From the cell containing the given text, extract its center point as (x, y) coordinate. 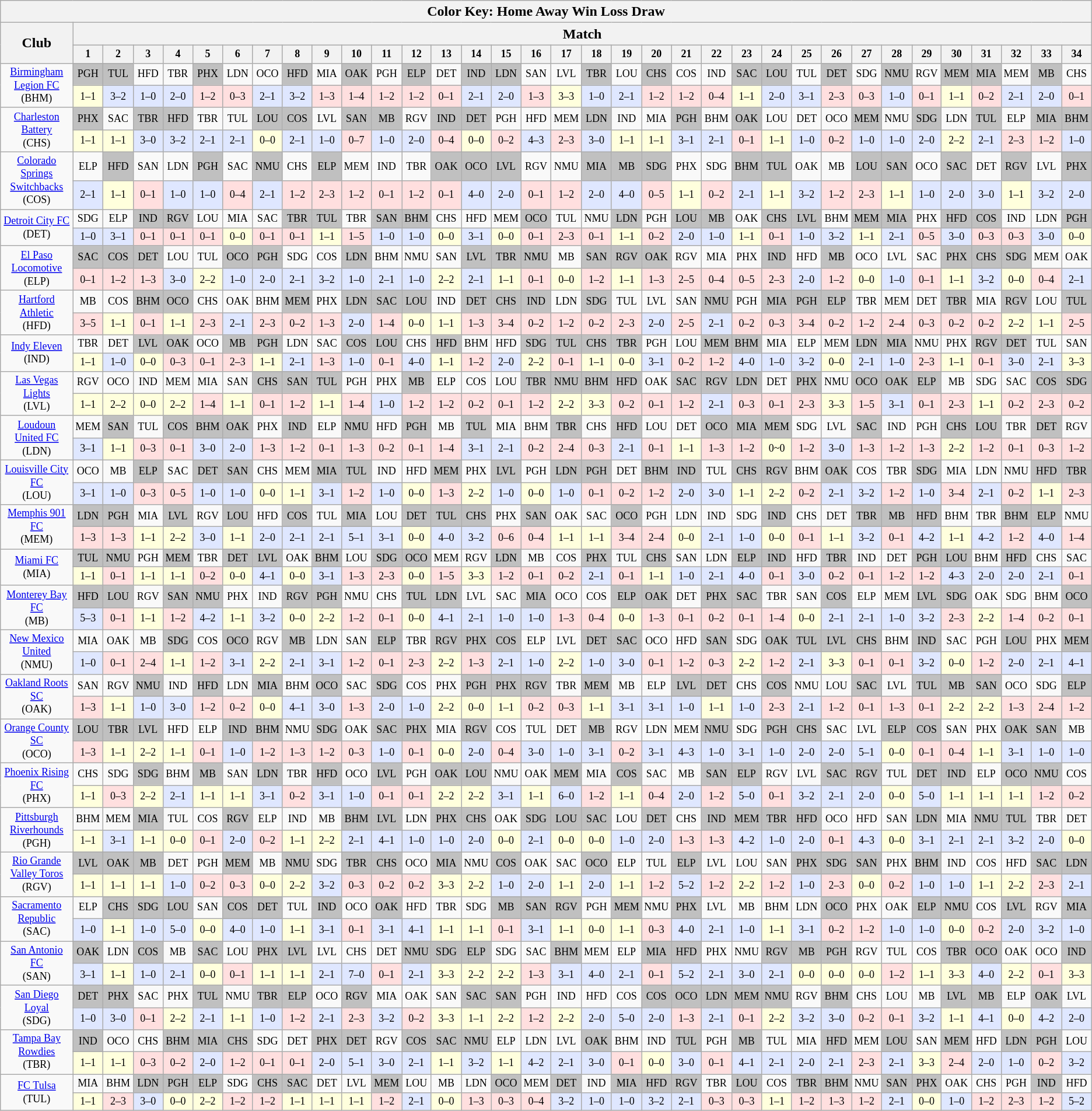
20 (657, 54)
Match (582, 34)
23 (747, 54)
Charleston Battery(CHS) (37, 130)
6–0 (566, 796)
Tampa Bay Rowdies(TBR) (37, 1052)
19 (626, 54)
28 (897, 54)
24 (777, 54)
0–6 (506, 538)
34 (1077, 54)
Memphis 901 FC(MEM) (37, 527)
Oakland Roots SC(OAK) (37, 696)
Orange County SC(OCO) (37, 741)
14 (476, 54)
Club (37, 43)
2 (118, 54)
Pittsburgh Riverhounds(PGH) (37, 830)
6 (237, 54)
0~0 (777, 449)
El Paso Locomotive(ELP) (37, 268)
New Mexico United(NMU) (37, 652)
32 (1016, 54)
7 (267, 54)
Birmingham Legion FC(BHM) (37, 85)
Loudoun United FC(LDN) (37, 438)
1 (88, 54)
Rio Grande Valley Toros(RGV) (37, 874)
22 (716, 54)
Phoenix Rising FC(PHX) (37, 785)
Miami FC(MIA) (37, 567)
Monterey Bay FC(MB) (37, 607)
Indy Eleven(IND) (37, 353)
Hartford Athletic(HFD) (37, 313)
30 (957, 54)
17 (566, 54)
13 (446, 54)
25 (806, 54)
San Antonio FC(SAN) (37, 963)
Sacramento Republic(SAC) (37, 918)
18 (597, 54)
9 (327, 54)
7–0 (356, 974)
29 (926, 54)
Louisville City FC(LOU) (37, 482)
5 (208, 54)
16 (536, 54)
15 (506, 54)
4 (178, 54)
5–3 (88, 619)
Color Key: Home Away Win Loss Draw (546, 12)
10 (356, 54)
3 (148, 54)
3–5 (88, 324)
26 (836, 54)
8 (297, 54)
21 (687, 54)
Colorado Springs Switchbacks(COS) (37, 181)
San Diego Loyal(SDG) (37, 1008)
Las Vegas Lights(LVL) (37, 393)
12 (416, 54)
31 (987, 54)
27 (867, 54)
FC Tulsa(TUL) (37, 1092)
11 (387, 54)
Detroit City FC(DET) (37, 228)
33 (1046, 54)
0–7 (356, 141)
